Capture the cell that displays the provided text and extract its [x, y] central coordinate. 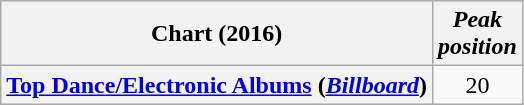
20 [478, 85]
Peak position [478, 34]
Top Dance/Electronic Albums (Billboard) [217, 85]
Chart (2016) [217, 34]
